For the text-containing cell, return its midpoint in [x, y] coordinate format. 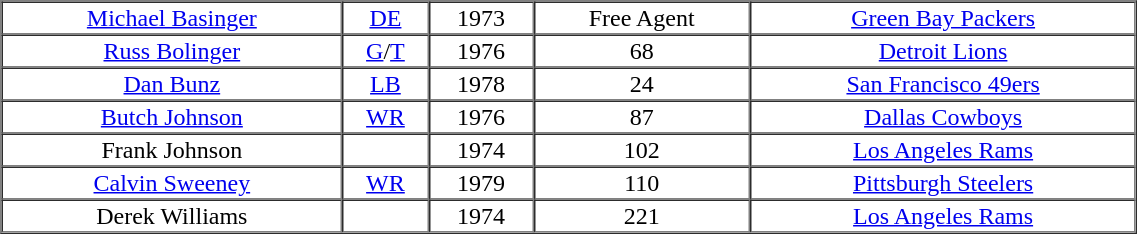
1973 [482, 18]
24 [642, 84]
Dallas Cowboys [943, 116]
LB [386, 84]
Dan Bunz [172, 84]
Pittsburgh Steelers [943, 182]
110 [642, 182]
Detroit Lions [943, 50]
Free Agent [642, 18]
1979 [482, 182]
Frank Johnson [172, 150]
DE [386, 18]
G/T [386, 50]
Green Bay Packers [943, 18]
Russ Bolinger [172, 50]
1978 [482, 84]
221 [642, 216]
Derek Williams [172, 216]
Calvin Sweeney [172, 182]
68 [642, 50]
87 [642, 116]
San Francisco 49ers [943, 84]
Michael Basinger [172, 18]
102 [642, 150]
Butch Johnson [172, 116]
